Capture the cell that displays the provided text and extract its (X, Y) central coordinate. 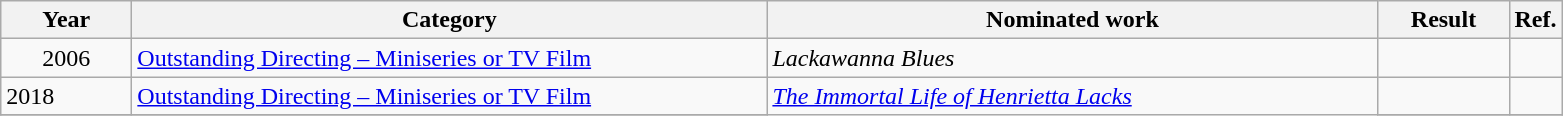
Lackawanna Blues (1072, 58)
Year (66, 20)
Ref. (1536, 20)
2018 (66, 96)
Nominated work (1072, 20)
The Immortal Life of Henrietta Lacks (1072, 96)
2006 (66, 58)
Category (450, 20)
Result (1444, 20)
